Scan for the cell matching the given text and deliver its [x, y] coordinate at center. 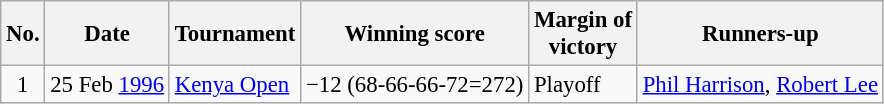
1 [23, 85]
Playoff [584, 85]
No. [23, 34]
Kenya Open [234, 85]
Runners-up [760, 34]
25 Feb 1996 [107, 85]
Tournament [234, 34]
Winning score [415, 34]
Margin ofvictory [584, 34]
Phil Harrison, Robert Lee [760, 85]
−12 (68-66-66-72=272) [415, 85]
Date [107, 34]
